Pinpoint the cell where the given text exists, returning its (X, Y) midpoint coordinate. 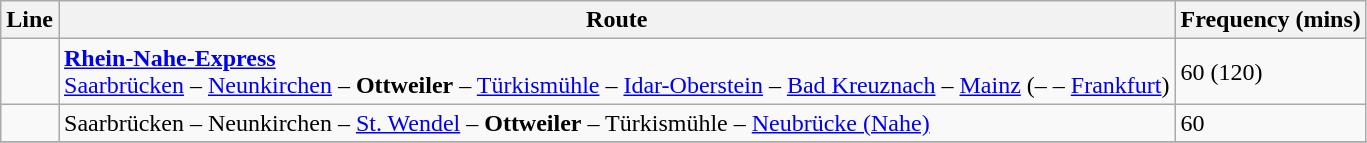
60 (120) (1270, 72)
Route (616, 20)
Rhein-Nahe-ExpressSaarbrücken – Neunkirchen – Ottweiler – Türkismühle – Idar-Oberstein – Bad Kreuznach – Mainz (– – Frankfurt) (616, 72)
Frequency (mins) (1270, 20)
Line (30, 20)
60 (1270, 123)
Saarbrücken – Neunkirchen – St. Wendel – Ottweiler – Türkismühle – Neubrücke (Nahe) (616, 123)
